Search for the cell housing the specified text and yield its (X, Y) center coordinate. 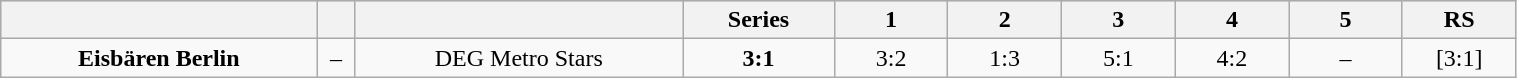
1:3 (1005, 58)
4:2 (1232, 58)
[3:1] (1459, 58)
2 (1005, 20)
5 (1346, 20)
Series (759, 20)
Eisbären Berlin (159, 58)
DEG Metro Stars (519, 58)
RS (1459, 20)
3 (1119, 20)
1 (891, 20)
4 (1232, 20)
3:2 (891, 58)
5:1 (1119, 58)
3:1 (759, 58)
